Find where the given text appears and provide that cell's center as [x, y] coordinate. 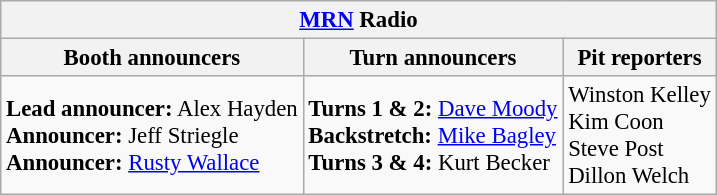
Booth announcers [152, 58]
Turns 1 & 2: Dave MoodyBackstretch: Mike BagleyTurns 3 & 4: Kurt Becker [433, 136]
Winston KelleyKim CoonSteve PostDillon Welch [640, 136]
Turn announcers [433, 58]
MRN Radio [358, 20]
Pit reporters [640, 58]
Lead announcer: Alex HaydenAnnouncer: Jeff StriegleAnnouncer: Rusty Wallace [152, 136]
